Extract the [x, y] coordinate from the center of the cell holding the provided text.  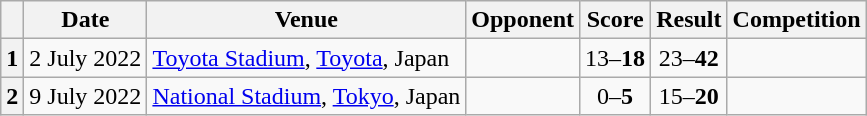
13–18 [616, 58]
Result [689, 20]
23–42 [689, 58]
1 [12, 58]
9 July 2022 [86, 96]
0–5 [616, 96]
2 [12, 96]
Opponent [523, 20]
Toyota Stadium, Toyota, Japan [306, 58]
National Stadium, Tokyo, Japan [306, 96]
15–20 [689, 96]
2 July 2022 [86, 58]
Date [86, 20]
Venue [306, 20]
Score [616, 20]
Competition [796, 20]
